Search for the cell housing the specified text and yield its (x, y) center coordinate. 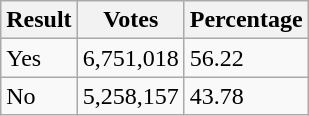
5,258,157 (130, 96)
Yes (39, 58)
6,751,018 (130, 58)
Result (39, 20)
43.78 (246, 96)
No (39, 96)
56.22 (246, 58)
Votes (130, 20)
Percentage (246, 20)
